For the text-containing cell, return its midpoint in [x, y] coordinate format. 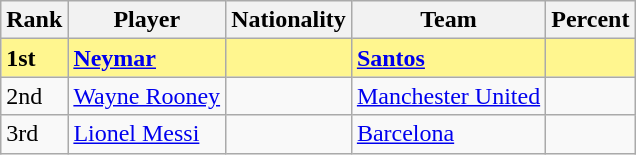
3rd [34, 134]
Lionel Messi [147, 134]
Barcelona [448, 134]
Wayne Rooney [147, 96]
1st [34, 58]
Santos [448, 58]
Team [448, 20]
Manchester United [448, 96]
Nationality [289, 20]
Neymar [147, 58]
Rank [34, 20]
Percent [590, 20]
Player [147, 20]
2nd [34, 96]
